Pinpoint the cell where the given text exists, returning its [X, Y] midpoint coordinate. 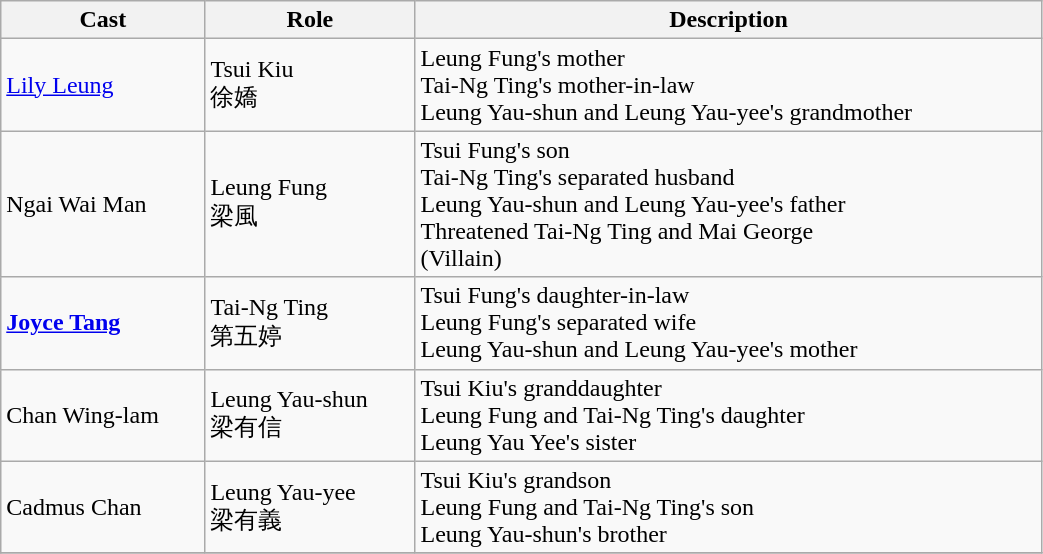
Role [310, 20]
Tsui Kiu徐嬌 [310, 85]
Cadmus Chan [103, 507]
Leung Yau-shun梁有信 [310, 415]
Tsui Kiu's granddaughterLeung Fung and Tai-Ng Ting's daughterLeung Yau Yee's sister [728, 415]
Cast [103, 20]
Leung Fung's motherTai-Ng Ting's mother-in-lawLeung Yau-shun and Leung Yau-yee's grandmother [728, 85]
Lily Leung [103, 85]
Tsui Fung's daughter-in-lawLeung Fung's separated wifeLeung Yau-shun and Leung Yau-yee's mother [728, 323]
Ngai Wai Man [103, 204]
Leung Fung梁風 [310, 204]
Leung Yau-yee梁有義 [310, 507]
Description [728, 20]
Tsui Kiu's grandsonLeung Fung and Tai-Ng Ting's sonLeung Yau-shun's brother [728, 507]
Tsui Fung's sonTai-Ng Ting's separated husbandLeung Yau-shun and Leung Yau-yee's fatherThreatened Tai-Ng Ting and Mai George(Villain) [728, 204]
Joyce Tang [103, 323]
Tai-Ng Ting第五婷 [310, 323]
Chan Wing-lam [103, 415]
